Locate the cell with the specified text and output its [X, Y] center coordinate. 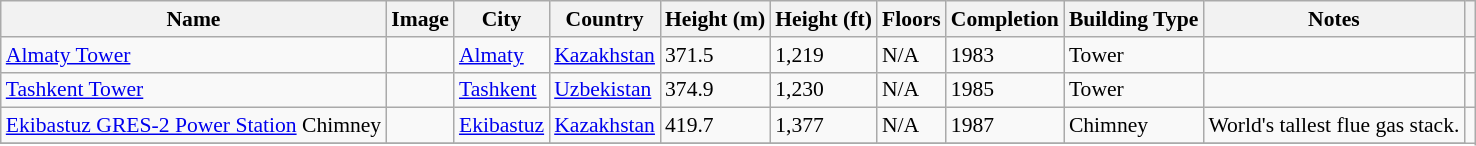
World's tallest flue gas stack. [1334, 126]
Height (m) [715, 19]
Ekibastuz GRES-2 Power Station Chimney [194, 126]
419.7 [715, 126]
Uzbekistan [604, 90]
Country [604, 19]
1,377 [824, 126]
Ekibastuz [502, 126]
Height (ft) [824, 19]
Image [420, 19]
1,219 [824, 55]
371.5 [715, 55]
Building Type [1134, 19]
Chimney [1134, 126]
374.9 [715, 90]
Almaty [502, 55]
Tashkent [502, 90]
City [502, 19]
1,230 [824, 90]
1983 [1005, 55]
Tashkent Tower [194, 90]
1985 [1005, 90]
Notes [1334, 19]
Floors [912, 19]
Almaty Tower [194, 55]
Completion [1005, 19]
1987 [1005, 126]
Name [194, 19]
